Provide the (x, y) coordinate of the cell's center where the given text is located.  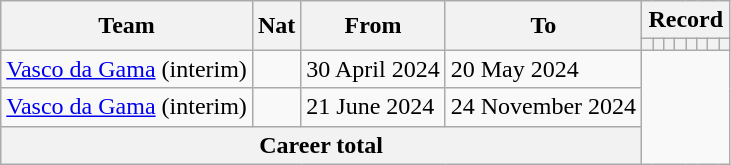
From (373, 26)
Team (127, 26)
Record (686, 20)
To (543, 26)
24 November 2024 (543, 107)
21 June 2024 (373, 107)
Nat (276, 26)
30 April 2024 (373, 69)
Career total (322, 145)
20 May 2024 (543, 69)
